Locate the cell with the specified text and output its (X, Y) center coordinate. 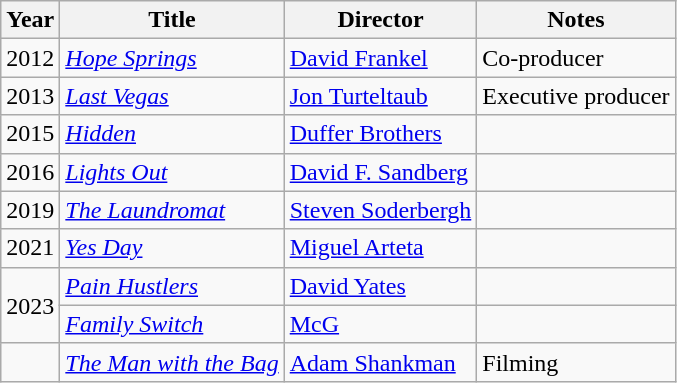
Hidden (172, 134)
David Frankel (380, 58)
Lights Out (172, 172)
Family Switch (172, 324)
Pain Hustlers (172, 286)
Co-producer (576, 58)
David F. Sandberg (380, 172)
2016 (30, 172)
David Yates (380, 286)
Filming (576, 362)
Adam Shankman (380, 362)
Duffer Brothers (380, 134)
Notes (576, 20)
Miguel Arteta (380, 248)
McG (380, 324)
Yes Day (172, 248)
Executive producer (576, 96)
The Laundromat (172, 210)
Year (30, 20)
Jon Turteltaub (380, 96)
2019 (30, 210)
Title (172, 20)
The Man with the Bag (172, 362)
Last Vegas (172, 96)
2015 (30, 134)
2012 (30, 58)
Hope Springs (172, 58)
2013 (30, 96)
Steven Soderbergh (380, 210)
2021 (30, 248)
2023 (30, 305)
Director (380, 20)
